Return [x, y] of the center of cell containing provided text 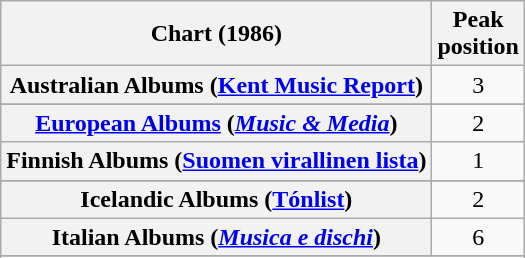
Chart (1986) [216, 34]
Finnish Albums (Suomen virallinen lista) [216, 161]
Icelandic Albums (Tónlist) [216, 199]
1 [478, 161]
Peakposition [478, 34]
Italian Albums (Musica e dischi) [216, 237]
6 [478, 237]
Australian Albums (Kent Music Report) [216, 85]
3 [478, 85]
European Albums (Music & Media) [216, 123]
